Pinpoint the cell where the given text exists, returning its (X, Y) midpoint coordinate. 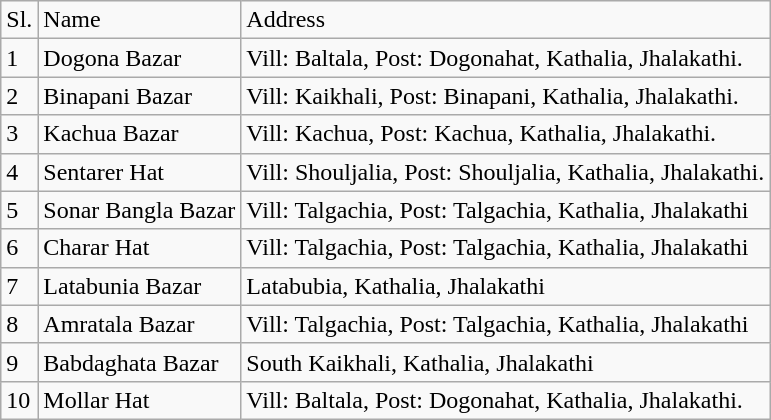
Name (140, 20)
Address (506, 20)
South Kaikhali, Kathalia, Jhalakathi (506, 362)
Vill: Shouljalia, Post: Shouljalia, Kathalia, Jhalakathi. (506, 172)
Charar Hat (140, 248)
10 (20, 400)
1 (20, 58)
4 (20, 172)
8 (20, 324)
Sentarer Hat (140, 172)
5 (20, 210)
6 (20, 248)
Dogona Bazar (140, 58)
Vill: Kaikhali, Post: Binapani, Kathalia, Jhalakathi. (506, 96)
3 (20, 134)
Sl. (20, 20)
Babdaghata Bazar (140, 362)
Sonar Bangla Bazar (140, 210)
Mollar Hat (140, 400)
2 (20, 96)
Kachua Bazar (140, 134)
Latabunia Bazar (140, 286)
9 (20, 362)
Vill: Kachua, Post: Kachua, Kathalia, Jhalakathi. (506, 134)
Binapani Bazar (140, 96)
Latabubia, Kathalia, Jhalakathi (506, 286)
Amratala Bazar (140, 324)
7 (20, 286)
